Scan for the cell matching the given text and deliver its (X, Y) coordinate at center. 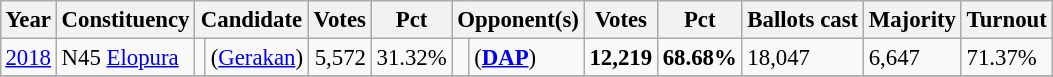
Year (28, 20)
Turnout (1006, 20)
Candidate (252, 20)
6,647 (912, 57)
(DAP) (526, 57)
Ballots cast (802, 20)
N45 Elopura (125, 57)
18,047 (802, 57)
2018 (28, 57)
(Gerakan) (256, 57)
Majority (912, 20)
31.32% (412, 57)
71.37% (1006, 57)
68.68% (700, 57)
Constituency (125, 20)
5,572 (340, 57)
12,219 (620, 57)
Opponent(s) (518, 20)
